Extract the [X, Y] coordinate from the center of the cell holding the provided text.  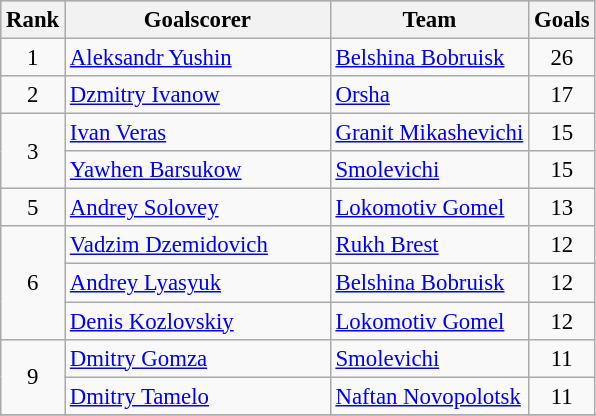
Denis Kozlovskiy [198, 321]
Ivan Veras [198, 133]
17 [562, 95]
Andrey Solovey [198, 208]
13 [562, 208]
Dmitry Gomza [198, 358]
2 [33, 95]
Goalscorer [198, 20]
Rukh Brest [430, 245]
Team [430, 20]
Dmitry Tamelo [198, 396]
Rank [33, 20]
Naftan Novopolotsk [430, 396]
Goals [562, 20]
Dzmitry Ivanow [198, 95]
Yawhen Barsukow [198, 170]
26 [562, 58]
6 [33, 282]
9 [33, 376]
3 [33, 152]
Andrey Lyasyuk [198, 283]
5 [33, 208]
Granit Mikashevichi [430, 133]
Vadzim Dzemidovich [198, 245]
1 [33, 58]
Orsha [430, 95]
Aleksandr Yushin [198, 58]
